Return the (x, y) coordinate for the center point of the cell that contains the specified text.  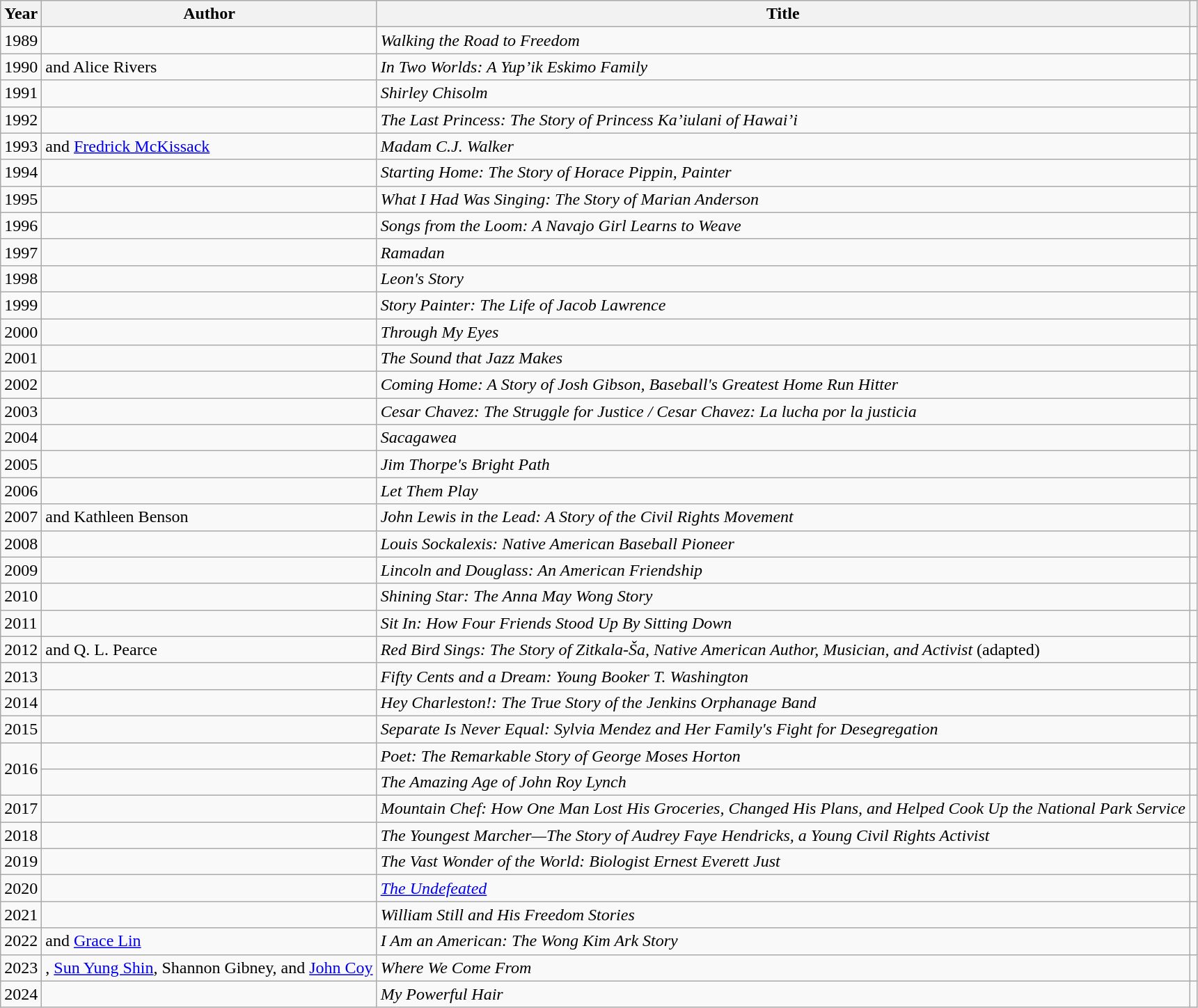
2016 (21, 769)
2000 (21, 332)
2012 (21, 649)
The Last Princess: The Story of Princess Ka’iulani of Hawai’i (782, 120)
2006 (21, 491)
1993 (21, 146)
Jim Thorpe's Bright Path (782, 464)
My Powerful Hair (782, 994)
2002 (21, 385)
Mountain Chef: How One Man Lost His Groceries, Changed His Plans, and Helped Cook Up the National Park Service (782, 809)
Through My Eyes (782, 332)
2019 (21, 862)
2001 (21, 359)
2015 (21, 729)
What I Had Was Singing: The Story of Marian Anderson (782, 199)
Walking the Road to Freedom (782, 40)
2007 (21, 517)
and Grace Lin (209, 941)
1996 (21, 226)
2010 (21, 597)
Sit In: How Four Friends Stood Up By Sitting Down (782, 623)
2023 (21, 968)
2014 (21, 702)
The Youngest Marcher—The Story of Audrey Faye Hendricks, a Young Civil Rights Activist (782, 835)
1992 (21, 120)
Shining Star: The Anna May Wong Story (782, 597)
The Amazing Age of John Roy Lynch (782, 782)
2008 (21, 544)
2005 (21, 464)
Songs from the Loom: A Navajo Girl Learns to Weave (782, 226)
Ramadan (782, 252)
The Vast Wonder of the World: Biologist Ernest Everett Just (782, 862)
Title (782, 14)
Where We Come From (782, 968)
2021 (21, 915)
1997 (21, 252)
The Undefeated (782, 888)
1991 (21, 93)
2011 (21, 623)
2003 (21, 411)
Author (209, 14)
I Am an American: The Wong Kim Ark Story (782, 941)
1999 (21, 305)
John Lewis in the Lead: A Story of the Civil Rights Movement (782, 517)
William Still and His Freedom Stories (782, 915)
Louis Sockalexis: Native American Baseball Pioneer (782, 544)
Separate Is Never Equal: Sylvia Mendez and Her Family's Fight for Desegregation (782, 729)
1995 (21, 199)
Sacagawea (782, 438)
In Two Worlds: A Yup’ik Eskimo Family (782, 67)
1990 (21, 67)
and Kathleen Benson (209, 517)
2020 (21, 888)
2018 (21, 835)
Starting Home: The Story of Horace Pippin, Painter (782, 173)
Year (21, 14)
Hey Charleston!: The True Story of the Jenkins Orphanage Band (782, 702)
Lincoln and Douglass: An American Friendship (782, 570)
2004 (21, 438)
1989 (21, 40)
The Sound that Jazz Makes (782, 359)
2022 (21, 941)
and Alice Rivers (209, 67)
1998 (21, 278)
Leon's Story (782, 278)
Coming Home: A Story of Josh Gibson, Baseball's Greatest Home Run Hitter (782, 385)
Shirley Chisolm (782, 93)
Madam C.J. Walker (782, 146)
2024 (21, 994)
Story Painter: The Life of Jacob Lawrence (782, 305)
and Fredrick McKissack (209, 146)
Fifty Cents and a Dream: Young Booker T. Washington (782, 676)
Poet: The Remarkable Story of George Moses Horton (782, 755)
Cesar Chavez: The Struggle for Justice / Cesar Chavez: La lucha por la justicia (782, 411)
Let Them Play (782, 491)
Red Bird Sings: The Story of Zitkala-Ša, Native American Author, Musician, and Activist (adapted) (782, 649)
2013 (21, 676)
2009 (21, 570)
1994 (21, 173)
, Sun Yung Shin, Shannon Gibney, and John Coy (209, 968)
2017 (21, 809)
and Q. L. Pearce (209, 649)
